For the text-containing cell, return its midpoint in (x, y) coordinate format. 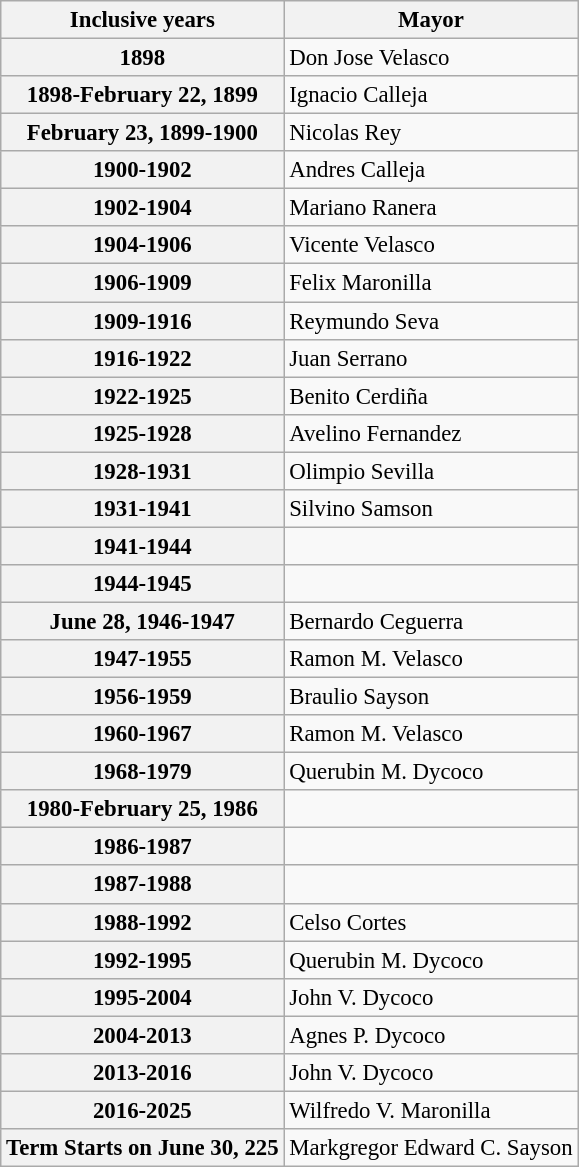
Wilfredo V. Maronilla (431, 1110)
1909-1916 (142, 321)
1960-1967 (142, 734)
Don Jose Velasco (431, 58)
1931-1941 (142, 509)
1987-1988 (142, 885)
Juan Serrano (431, 358)
Felix Maronilla (431, 283)
1898 (142, 58)
1980-February 25, 1986 (142, 809)
Mariano Ranera (431, 208)
Bernardo Ceguerra (431, 621)
1916-1922 (142, 358)
Mayor (431, 20)
Benito Cerdiña (431, 396)
Ignacio Calleja (431, 95)
1941-1944 (142, 546)
Markgregor Edward C. Sayson (431, 1148)
1906-1909 (142, 283)
Avelino Fernandez (431, 433)
1956-1959 (142, 697)
2016-2025 (142, 1110)
1898-February 22, 1899 (142, 95)
Braulio Sayson (431, 697)
1904-1906 (142, 245)
Vicente Velasco (431, 245)
Nicolas Rey (431, 133)
1968-1979 (142, 772)
2013-2016 (142, 1073)
1928-1931 (142, 471)
1988-1992 (142, 922)
1902-1904 (142, 208)
1944-1945 (142, 584)
Celso Cortes (431, 922)
1947-1955 (142, 659)
Olimpio Sevilla (431, 471)
June 28, 1946-1947 (142, 621)
2004-2013 (142, 1035)
Inclusive years (142, 20)
1986-1987 (142, 847)
1925-1928 (142, 433)
Silvino Samson (431, 509)
Term Starts on June 30, 225 (142, 1148)
Andres Calleja (431, 170)
Agnes P. Dycoco (431, 1035)
1900-1902 (142, 170)
1922-1925 (142, 396)
February 23, 1899-1900 (142, 133)
1992-1995 (142, 960)
1995-2004 (142, 997)
Reymundo Seva (431, 321)
